Scan for the cell matching the given text and deliver its (X, Y) coordinate at center. 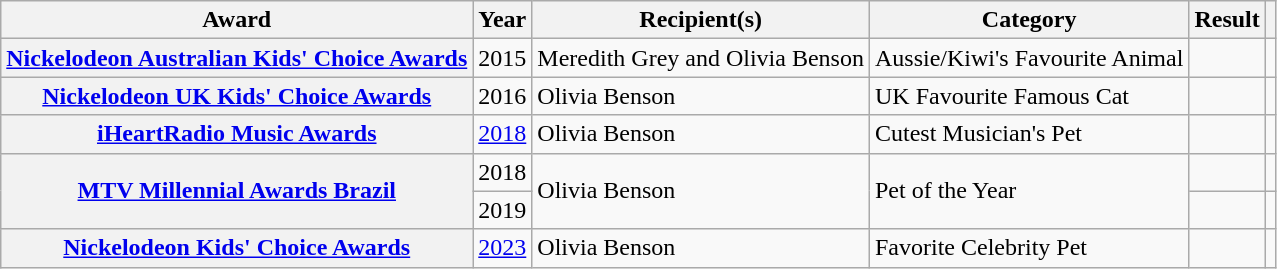
MTV Millennial Awards Brazil (237, 191)
Aussie/Kiwi's Favourite Animal (1028, 58)
iHeartRadio Music Awards (237, 134)
2023 (502, 248)
Pet of the Year (1028, 191)
Year (502, 20)
Favorite Celebrity Pet (1028, 248)
Recipient(s) (701, 20)
2019 (502, 210)
UK Favourite Famous Cat (1028, 96)
Result (1227, 20)
Nickelodeon Australian Kids' Choice Awards (237, 58)
2016 (502, 96)
Nickelodeon Kids' Choice Awards (237, 248)
Category (1028, 20)
Meredith Grey and Olivia Benson (701, 58)
Award (237, 20)
Cutest Musician's Pet (1028, 134)
Nickelodeon UK Kids' Choice Awards (237, 96)
2015 (502, 58)
